Locate the cell with the specified text and output its (x, y) center coordinate. 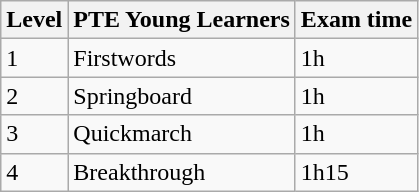
PTE Young Learners (182, 20)
2 (34, 96)
Exam time (356, 20)
1 (34, 58)
3 (34, 134)
Springboard (182, 96)
Breakthrough (182, 172)
Firstwords (182, 58)
Level (34, 20)
1h15 (356, 172)
4 (34, 172)
Quickmarch (182, 134)
